Extract the (x, y) coordinate from the center of the cell holding the provided text.  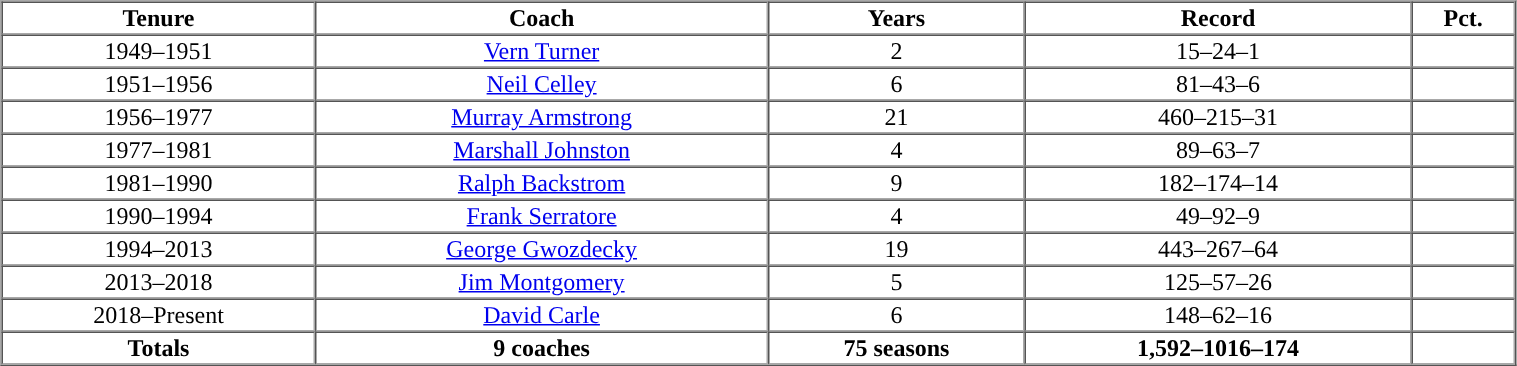
19 (896, 248)
Tenure (159, 18)
Years (896, 18)
1951–1956 (159, 84)
1,592–1016–174 (1218, 348)
Totals (159, 348)
9 coaches (541, 348)
460–215–31 (1218, 116)
David Carle (541, 314)
1990–1994 (159, 216)
5 (896, 282)
Vern Turner (541, 50)
Record (1218, 18)
15–24–1 (1218, 50)
125–57–26 (1218, 282)
Marshall Johnston (541, 150)
George Gwozdecky (541, 248)
Ralph Backstrom (541, 182)
Neil Celley (541, 84)
1956–1977 (159, 116)
1977–1981 (159, 150)
89–63–7 (1218, 150)
Jim Montgomery (541, 282)
2013–2018 (159, 282)
81–43–6 (1218, 84)
2018–Present (159, 314)
148–62–16 (1218, 314)
182–174–14 (1218, 182)
Coach (541, 18)
443–267–64 (1218, 248)
1994–2013 (159, 248)
9 (896, 182)
1949–1951 (159, 50)
Pct. (1463, 18)
Frank Serratore (541, 216)
75 seasons (896, 348)
Murray Armstrong (541, 116)
1981–1990 (159, 182)
49–92–9 (1218, 216)
21 (896, 116)
2 (896, 50)
